Scan for the cell matching the given text and deliver its (x, y) coordinate at center. 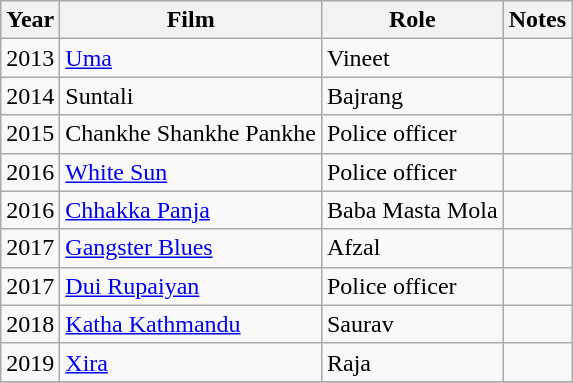
2013 (30, 58)
Chhakka Panja (191, 210)
2014 (30, 96)
Suntali (191, 96)
Vineet (412, 58)
Katha Kathmandu (191, 324)
Bajrang (412, 96)
Raja (412, 362)
Chankhe Shankhe Pankhe (191, 134)
Uma (191, 58)
Notes (537, 20)
2018 (30, 324)
Afzal (412, 248)
2015 (30, 134)
2019 (30, 362)
Baba Masta Mola (412, 210)
White Sun (191, 172)
Year (30, 20)
Xira (191, 362)
Dui Rupaiyan (191, 286)
Role (412, 20)
Film (191, 20)
Gangster Blues (191, 248)
Saurav (412, 324)
